Locate the cell with the specified text and output its (X, Y) center coordinate. 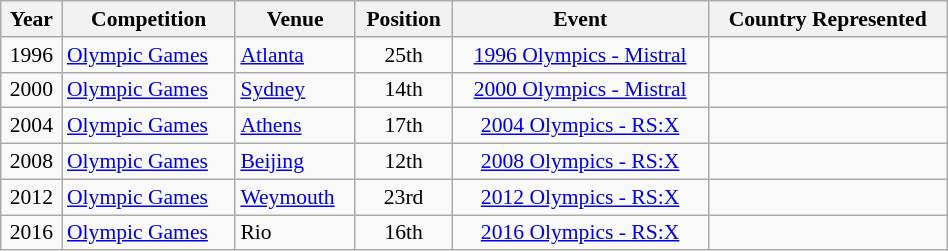
17th (404, 126)
Weymouth (295, 197)
Competition (148, 19)
Beijing (295, 162)
2008 Olympics - RS:X (580, 162)
2016 (32, 233)
Event (580, 19)
2012 Olympics - RS:X (580, 197)
1996 (32, 55)
2012 (32, 197)
2016 Olympics - RS:X (580, 233)
Athens (295, 126)
Year (32, 19)
14th (404, 90)
1996 Olympics - Mistral (580, 55)
Country Represented (828, 19)
2000 Olympics - Mistral (580, 90)
2008 (32, 162)
2000 (32, 90)
Venue (295, 19)
Atlanta (295, 55)
2004 (32, 126)
23rd (404, 197)
12th (404, 162)
16th (404, 233)
Position (404, 19)
Rio (295, 233)
25th (404, 55)
Sydney (295, 90)
2004 Olympics - RS:X (580, 126)
